Capture the cell that displays the provided text and extract its [x, y] central coordinate. 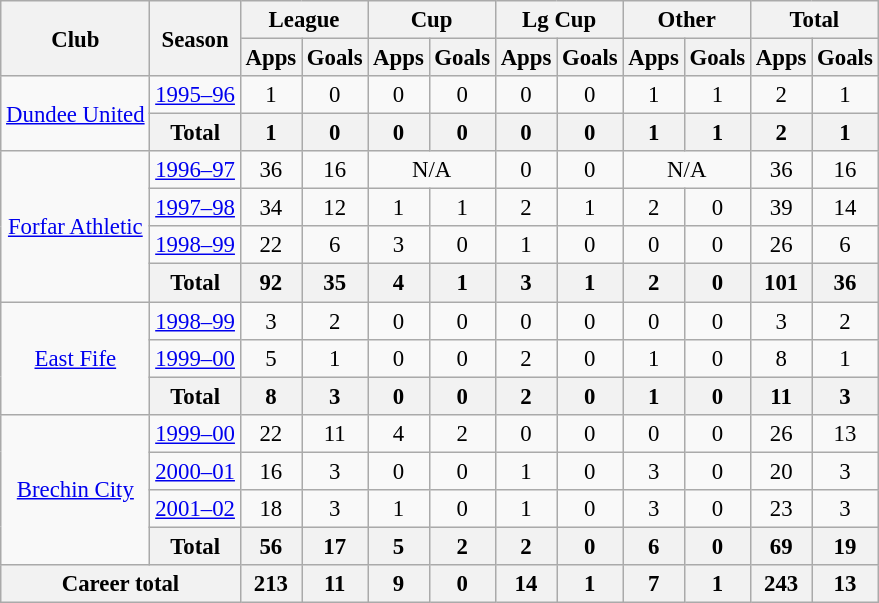
23 [782, 509]
17 [335, 546]
Career total [120, 584]
Club [76, 38]
Lg Cup [559, 20]
35 [335, 283]
Brechin City [76, 489]
7 [654, 584]
Dundee United [76, 114]
18 [270, 509]
243 [782, 584]
Forfar Athletic [76, 226]
East Fife [76, 358]
69 [782, 546]
34 [270, 208]
1995–96 [195, 95]
Other [687, 20]
56 [270, 546]
101 [782, 283]
Season [195, 38]
2000–01 [195, 471]
39 [782, 208]
12 [335, 208]
1996–97 [195, 170]
213 [270, 584]
92 [270, 283]
19 [845, 546]
20 [782, 471]
League [304, 20]
1997–98 [195, 208]
9 [398, 584]
Cup [432, 20]
2001–02 [195, 509]
